Search for the cell housing the specified text and yield its [X, Y] center coordinate. 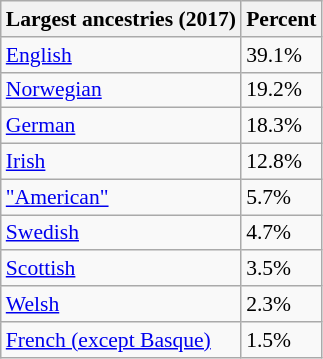
Scottish [121, 269]
39.1% [281, 55]
Largest ancestries (2017) [121, 19]
19.2% [281, 90]
"American" [121, 197]
Norwegian [121, 90]
4.7% [281, 233]
2.3% [281, 304]
English [121, 55]
German [121, 126]
French (except Basque) [121, 340]
18.3% [281, 126]
Irish [121, 162]
5.7% [281, 197]
1.5% [281, 340]
Welsh [121, 304]
Percent [281, 19]
Swedish [121, 233]
3.5% [281, 269]
12.8% [281, 162]
